Extract the [x, y] coordinate from the center of the cell holding the provided text.  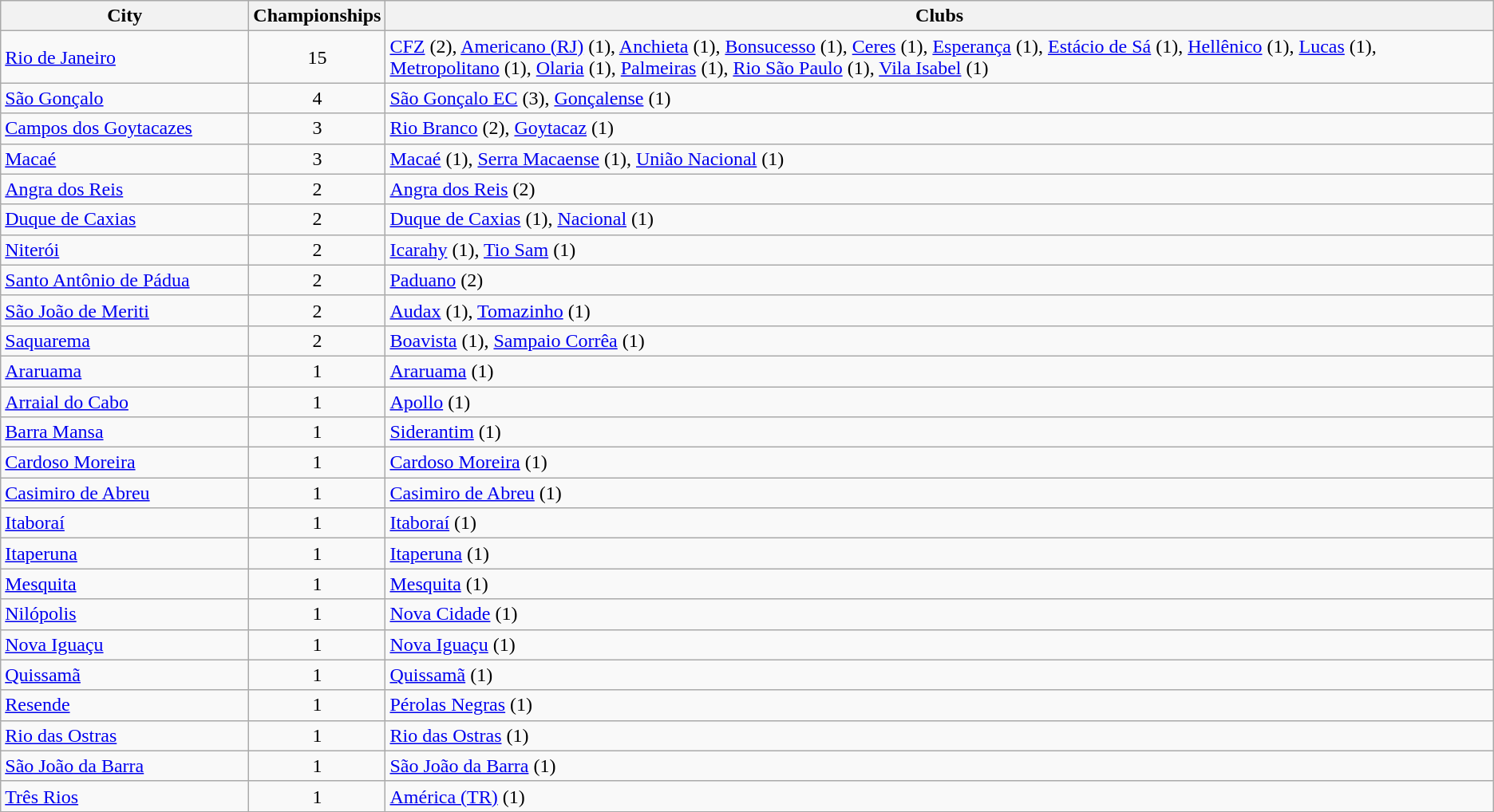
Cardoso Moreira [125, 463]
Saquarema [125, 341]
Siderantim (1) [939, 432]
Paduano (2) [939, 280]
Mesquita (1) [939, 584]
Nova Cidade (1) [939, 614]
Araruama (1) [939, 371]
Niterói [125, 250]
São João da Barra [125, 766]
Macaé [125, 159]
Rio das Ostras (1) [939, 735]
Quissamã [125, 675]
Itaperuna (1) [939, 554]
Santo Antônio de Pádua [125, 280]
Audax (1), Tomazinho (1) [939, 310]
São João de Meriti [125, 310]
Duque de Caxias [125, 219]
América (TR) (1) [939, 796]
São João da Barra (1) [939, 766]
Boavista (1), Sampaio Corrêa (1) [939, 341]
Itaboraí (1) [939, 523]
Resende [125, 705]
Araruama [125, 371]
Championships [318, 16]
São Gonçalo EC (3), Gonçalense (1) [939, 98]
Barra Mansa [125, 432]
Rio de Janeiro [125, 57]
Rio das Ostras [125, 735]
15 [318, 57]
City [125, 16]
Rio Branco (2), Goytacaz (1) [939, 128]
4 [318, 98]
Macaé (1), Serra Macaense (1), União Nacional (1) [939, 159]
Quissamã (1) [939, 675]
Itaperuna [125, 554]
Nova Iguaçu [125, 644]
Arraial do Cabo [125, 401]
Angra dos Reis (2) [939, 189]
Duque de Caxias (1), Nacional (1) [939, 219]
São Gonçalo [125, 98]
Campos dos Goytacazes [125, 128]
Nova Iguaçu (1) [939, 644]
Itaboraí [125, 523]
Nilópolis [125, 614]
Apollo (1) [939, 401]
Casimiro de Abreu (1) [939, 493]
Icarahy (1), Tio Sam (1) [939, 250]
Clubs [939, 16]
Três Rios [125, 796]
Angra dos Reis [125, 189]
Casimiro de Abreu [125, 493]
Cardoso Moreira (1) [939, 463]
Mesquita [125, 584]
Pérolas Negras (1) [939, 705]
